From the cell containing the given text, extract its center point as (x, y) coordinate. 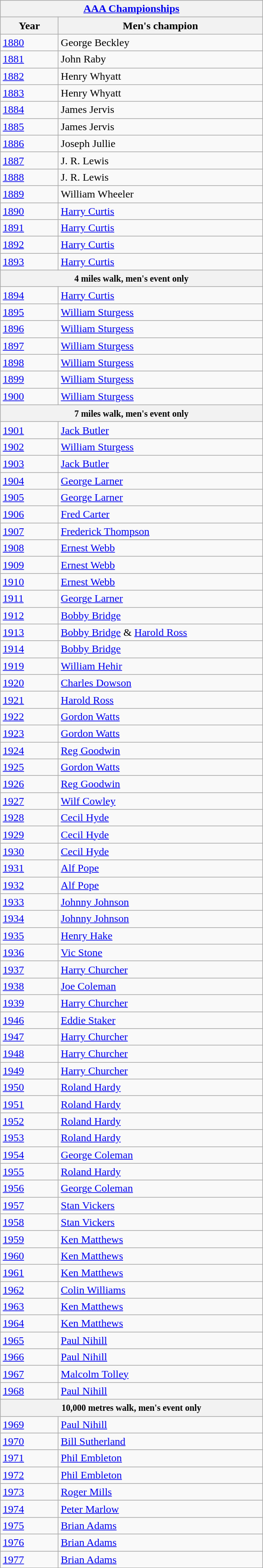
1888 (29, 177)
1900 (29, 396)
1907 (29, 531)
1928 (29, 818)
1890 (29, 211)
1948 (29, 1054)
1908 (29, 548)
John Raby (160, 59)
George Beckley (160, 43)
1969 (29, 1425)
1972 (29, 1475)
1971 (29, 1458)
1974 (29, 1509)
1968 (29, 1391)
1885 (29, 127)
1947 (29, 1037)
1891 (29, 228)
1910 (29, 582)
1895 (29, 312)
1929 (29, 835)
1914 (29, 649)
1960 (29, 1256)
1899 (29, 379)
Bill Sutherland (160, 1441)
1953 (29, 1138)
1970 (29, 1441)
1930 (29, 852)
Peter Marlow (160, 1509)
Eddie Staker (160, 1020)
1921 (29, 700)
1975 (29, 1525)
1882 (29, 76)
1924 (29, 751)
4 miles walk, men's event only (131, 279)
1906 (29, 515)
1932 (29, 885)
1894 (29, 295)
AAA Championships (131, 9)
1905 (29, 498)
1939 (29, 1003)
1959 (29, 1239)
1966 (29, 1357)
Henry Hake (160, 936)
1909 (29, 565)
Harold Ross (160, 700)
1912 (29, 616)
1936 (29, 952)
1964 (29, 1324)
1902 (29, 447)
1977 (29, 1559)
1951 (29, 1104)
10,000 metres walk, men's event only (131, 1408)
1880 (29, 43)
William Wheeler (160, 194)
1913 (29, 632)
1955 (29, 1172)
Frederick Thompson (160, 531)
1919 (29, 666)
Men's champion (160, 26)
Roger Mills (160, 1492)
1881 (29, 59)
1923 (29, 733)
1954 (29, 1155)
1973 (29, 1492)
1949 (29, 1071)
1946 (29, 1020)
1897 (29, 346)
1920 (29, 683)
1883 (29, 93)
Year (29, 26)
1901 (29, 430)
1886 (29, 143)
1927 (29, 801)
1922 (29, 716)
1937 (29, 969)
Vic Stone (160, 952)
William Hehir (160, 666)
1889 (29, 194)
1965 (29, 1340)
1961 (29, 1273)
Wilf Cowley (160, 801)
Fred Carter (160, 515)
1967 (29, 1374)
1925 (29, 767)
1934 (29, 919)
1958 (29, 1222)
1904 (29, 480)
1950 (29, 1088)
Charles Dowson (160, 683)
Bobby Bridge & Harold Ross (160, 632)
Joseph Jullie (160, 143)
1952 (29, 1121)
1898 (29, 363)
1935 (29, 936)
1957 (29, 1205)
1893 (29, 262)
1956 (29, 1189)
1911 (29, 599)
1976 (29, 1542)
Joe Coleman (160, 986)
Colin Williams (160, 1290)
7 miles walk, men's event only (131, 413)
1887 (29, 160)
1962 (29, 1290)
1938 (29, 986)
1896 (29, 329)
1903 (29, 464)
1926 (29, 784)
1931 (29, 868)
1933 (29, 902)
1892 (29, 245)
1963 (29, 1307)
Malcolm Tolley (160, 1374)
1884 (29, 110)
